Capture the cell that displays the provided text and extract its (X, Y) central coordinate. 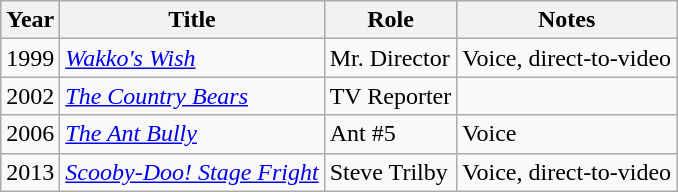
Scooby-Doo! Stage Fright (192, 172)
The Ant Bully (192, 134)
The Country Bears (192, 96)
TV Reporter (390, 96)
Steve Trilby (390, 172)
Title (192, 20)
Notes (567, 20)
Year (30, 20)
Mr. Director (390, 58)
2013 (30, 172)
2006 (30, 134)
Wakko's Wish (192, 58)
2002 (30, 96)
Role (390, 20)
Ant #5 (390, 134)
Voice (567, 134)
1999 (30, 58)
